Pinpoint the cell where the given text exists, returning its (X, Y) midpoint coordinate. 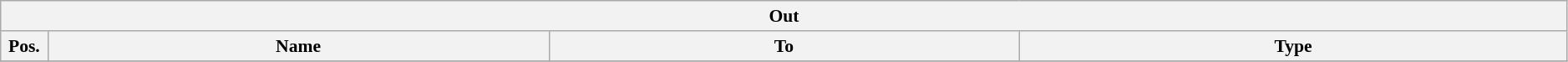
Out (784, 16)
Type (1293, 46)
Pos. (24, 46)
Name (298, 46)
To (784, 46)
